From the cell containing the given text, extract its center point as (X, Y) coordinate. 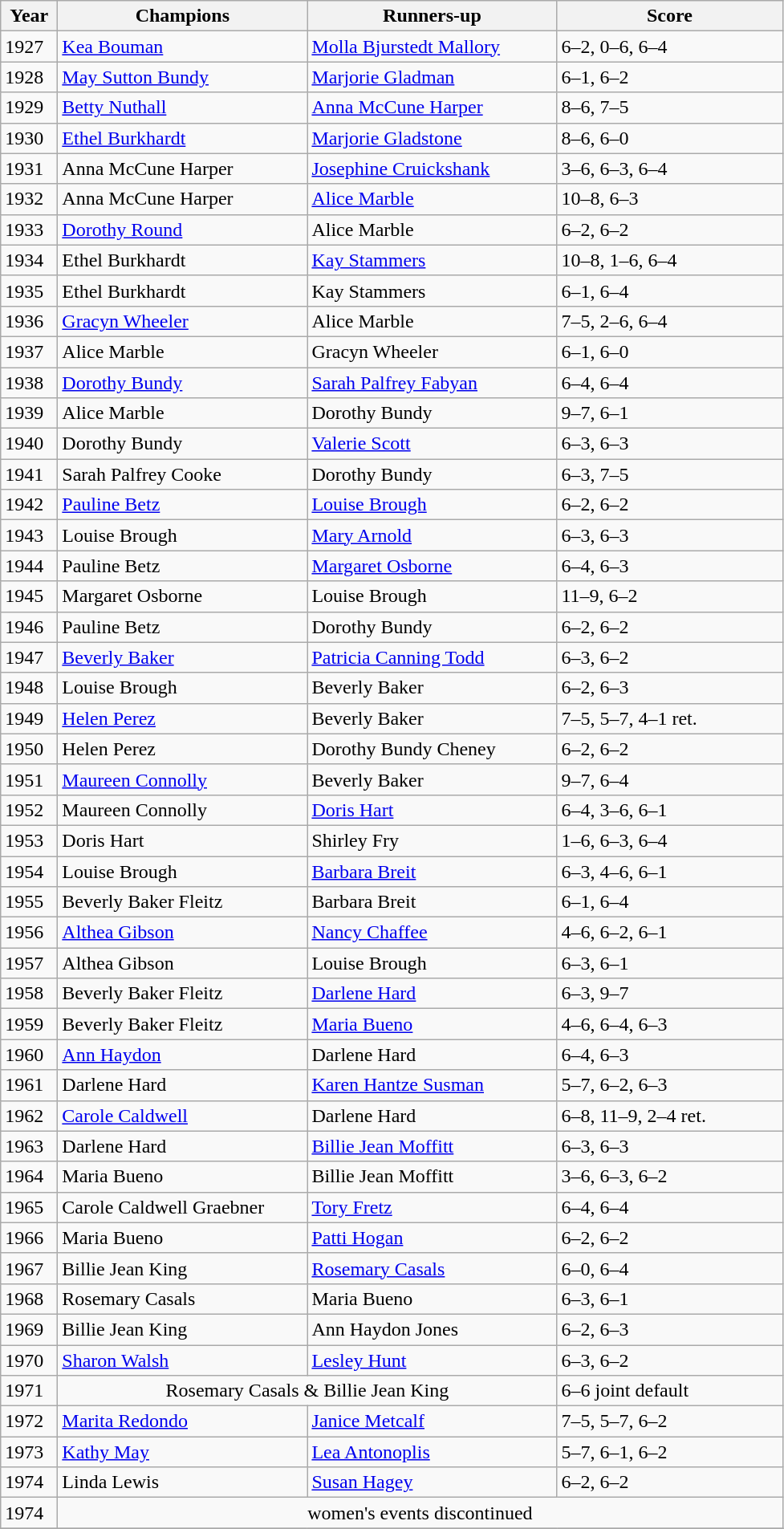
5–7, 6–2, 6–3 (669, 1085)
10–8, 1–6, 6–4 (669, 260)
Betty Nuthall (183, 108)
3–6, 6–3, 6–4 (669, 169)
6–8, 11–9, 2–4 ret. (669, 1116)
9–7, 6–1 (669, 413)
1946 (29, 627)
Dorothy Round (183, 230)
1969 (29, 1329)
1934 (29, 260)
1932 (29, 199)
1959 (29, 1024)
1952 (29, 810)
Patricia Canning Todd (432, 657)
6–3, 4–6, 6–1 (669, 871)
Patti Hogan (432, 1238)
8–6, 7–5 (669, 108)
Sarah Palfrey Cooke (183, 474)
6–1, 6–0 (669, 352)
1929 (29, 108)
Marjorie Gladstone (432, 138)
1949 (29, 718)
1954 (29, 871)
Lea Antonoplis (432, 1452)
9–7, 6–4 (669, 779)
women's events discontinued (420, 1513)
Mary Arnold (432, 535)
1940 (29, 444)
1943 (29, 535)
5–7, 6–1, 6–2 (669, 1452)
Janice Metcalf (432, 1421)
Josephine Cruickshank (432, 169)
7–5, 5–7, 4–1 ret. (669, 718)
1960 (29, 1055)
Carole Caldwell (183, 1116)
Karen Hantze Susman (432, 1085)
1970 (29, 1360)
1937 (29, 352)
1953 (29, 840)
1951 (29, 779)
1945 (29, 596)
8–6, 6–0 (669, 138)
6–3, 9–7 (669, 994)
4–6, 6–2, 6–1 (669, 933)
Kathy May (183, 1452)
Sarah Palfrey Fabyan (432, 383)
1971 (29, 1391)
Lesley Hunt (432, 1360)
1928 (29, 77)
May Sutton Bundy (183, 77)
1944 (29, 566)
6–3, 7–5 (669, 474)
Susan Hagey (432, 1482)
Rosemary Casals & Billie Jean King (307, 1391)
1955 (29, 902)
1958 (29, 994)
Linda Lewis (183, 1482)
Dorothy Bundy Cheney (432, 749)
1–6, 6–3, 6–4 (669, 840)
Nancy Chaffee (432, 933)
11–9, 6–2 (669, 596)
7–5, 5–7, 6–2 (669, 1421)
Marjorie Gladman (432, 77)
1938 (29, 383)
1947 (29, 657)
6–1, 6–2 (669, 77)
10–8, 6–3 (669, 199)
1942 (29, 505)
1968 (29, 1299)
Champions (183, 16)
1950 (29, 749)
Molla Bjurstedt Mallory (432, 47)
1973 (29, 1452)
4–6, 6–4, 6–3 (669, 1024)
1941 (29, 474)
6–2, 0–6, 6–4 (669, 47)
1965 (29, 1207)
Shirley Fry (432, 840)
1963 (29, 1146)
Ann Haydon Jones (432, 1329)
1972 (29, 1421)
Carole Caldwell Graebner (183, 1207)
Ann Haydon (183, 1055)
6–6 joint default (669, 1391)
Tory Fretz (432, 1207)
Marita Redondo (183, 1421)
Year (29, 16)
1966 (29, 1238)
6–0, 6–4 (669, 1268)
1956 (29, 933)
Score (669, 16)
1935 (29, 291)
1936 (29, 321)
1948 (29, 688)
1961 (29, 1085)
1927 (29, 47)
7–5, 2–6, 6–4 (669, 321)
Valerie Scott (432, 444)
1930 (29, 138)
6–4, 3–6, 6–1 (669, 810)
1964 (29, 1177)
1933 (29, 230)
1957 (29, 963)
3–6, 6–3, 6–2 (669, 1177)
1939 (29, 413)
Kea Bouman (183, 47)
1931 (29, 169)
1962 (29, 1116)
1967 (29, 1268)
Sharon Walsh (183, 1360)
Runners-up (432, 16)
